Capture the cell that displays the provided text and extract its (x, y) central coordinate. 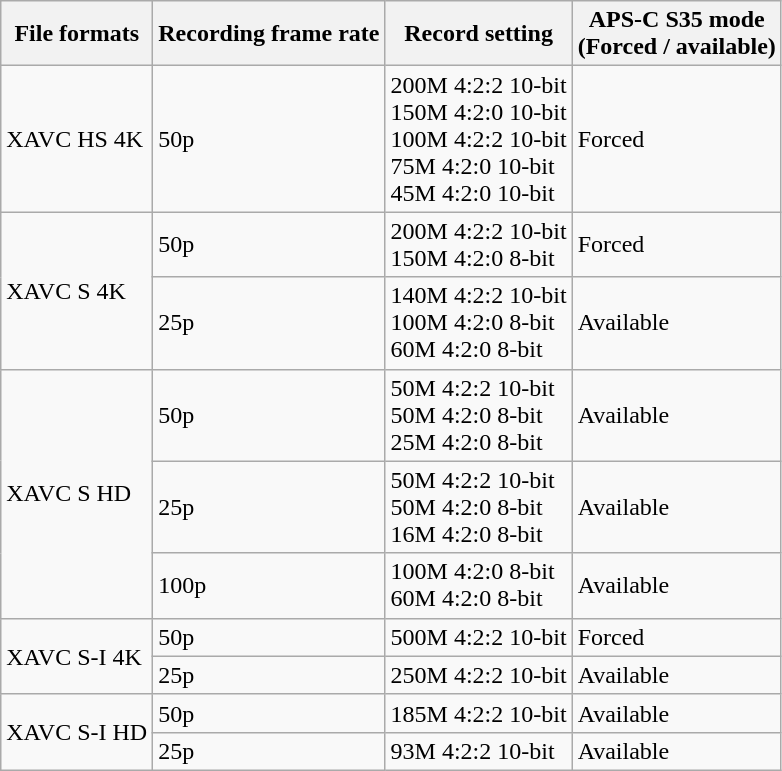
XAVC S 4K (77, 290)
File formats (77, 34)
100M 4:2:0 8-bit60M 4:2:0 8-bit (478, 586)
93M 4:2:2 10-bit (478, 751)
140M 4:2:2 10-bit100M 4:2:0 8-bit60M 4:2:0 8-bit (478, 323)
XAVC HS 4K (77, 139)
XAVC S-I 4K (77, 656)
250M 4:2:2 10-bit (478, 675)
XAVC S-I HD (77, 732)
185M 4:2:2 10-bit (478, 713)
Record setting (478, 34)
Recording frame rate (269, 34)
50M 4:2:2 10-bit50M 4:2:0 8-bit16M 4:2:0 8-bit (478, 507)
XAVC S HD (77, 494)
50M 4:2:2 10-bit50M 4:2:0 8-bit25M 4:2:0 8-bit (478, 415)
100p (269, 586)
500M 4:2:2 10-bit (478, 637)
APS-C S35 mode(Forced / available) (676, 34)
200M 4:2:2 10-bit150M 4:2:0 10-bit100M 4:2:2 10-bit75M 4:2:0 10-bit45M 4:2:0 10-bit (478, 139)
200M 4:2:2 10-bit150M 4:2:0 8-bit (478, 244)
